Locate the cell with the specified text and output its (x, y) center coordinate. 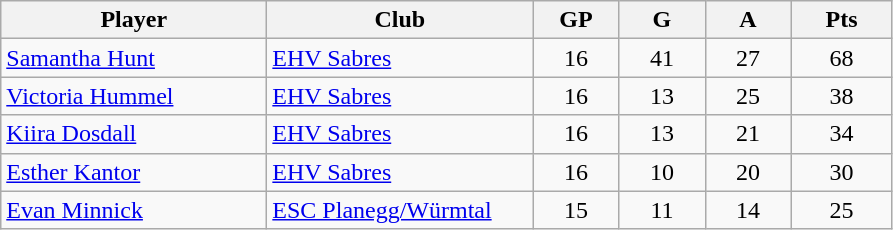
30 (842, 172)
14 (748, 210)
G (662, 20)
41 (662, 58)
38 (842, 96)
34 (842, 134)
Evan Minnick (134, 210)
20 (748, 172)
11 (662, 210)
Club (400, 20)
Kiira Dosdall (134, 134)
21 (748, 134)
A (748, 20)
68 (842, 58)
15 (576, 210)
Esther Kantor (134, 172)
GP (576, 20)
27 (748, 58)
Victoria Hummel (134, 96)
ESC Planegg/Würmtal (400, 210)
Pts (842, 20)
Samantha Hunt (134, 58)
10 (662, 172)
Player (134, 20)
